Identify which cell holds the provided text, then report its [X, Y] central coordinate. 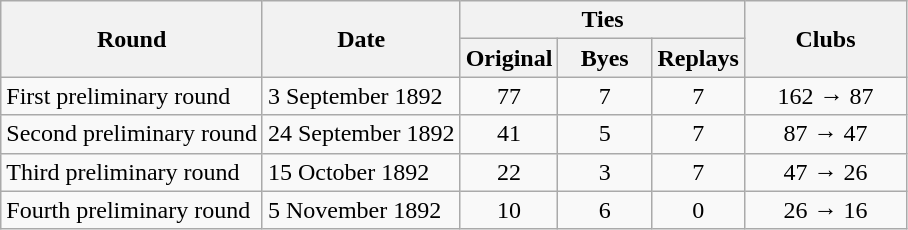
26 → 16 [826, 210]
87 → 47 [826, 134]
15 October 1892 [361, 172]
22 [509, 172]
162 → 87 [826, 96]
5 November 1892 [361, 210]
Date [361, 39]
77 [509, 96]
24 September 1892 [361, 134]
Ties [602, 20]
10 [509, 210]
5 [605, 134]
Fourth preliminary round [132, 210]
Byes [605, 58]
Clubs [826, 39]
47 → 26 [826, 172]
Round [132, 39]
Original [509, 58]
6 [605, 210]
Third preliminary round [132, 172]
Replays [698, 58]
3 September 1892 [361, 96]
0 [698, 210]
41 [509, 134]
First preliminary round [132, 96]
3 [605, 172]
Second preliminary round [132, 134]
